Return the (X, Y) coordinate for the center point of the cell that contains the specified text.  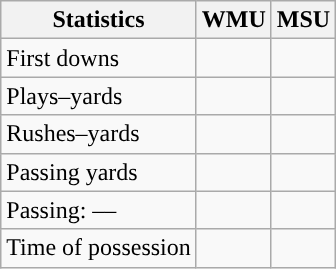
Passing: –– (99, 210)
Passing yards (99, 172)
MSU (303, 20)
Rushes–yards (99, 134)
Time of possession (99, 248)
First downs (99, 58)
WMU (234, 20)
Plays–yards (99, 96)
Statistics (99, 20)
